Return (x, y) of the center of cell containing provided text 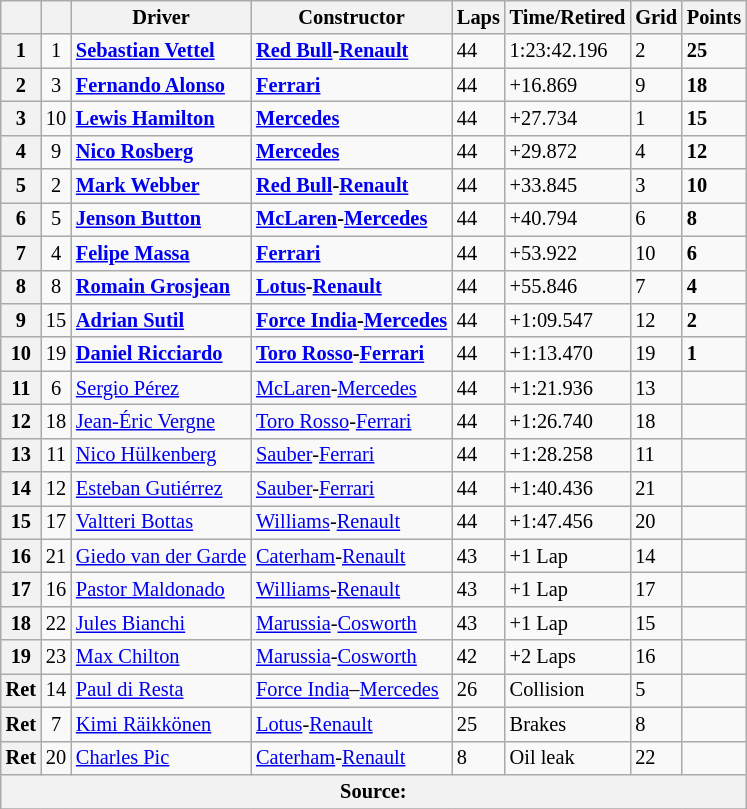
Sergio Pérez (161, 388)
+1:21.936 (568, 388)
Charles Pic (161, 758)
Source: (374, 791)
+53.922 (568, 253)
Esteban Gutiérrez (161, 489)
+33.845 (568, 186)
Daniel Ricciardo (161, 354)
Collision (568, 690)
1:23:42.196 (568, 51)
Jules Bianchi (161, 623)
Max Chilton (161, 657)
+1:28.258 (568, 455)
Mark Webber (161, 186)
Constructor (352, 17)
Valtteri Bottas (161, 522)
Fernando Alonso (161, 85)
+27.734 (568, 118)
Adrian Sutil (161, 320)
Paul di Resta (161, 690)
Brakes (568, 724)
Romain Grosjean (161, 287)
Kimi Räikkönen (161, 724)
Nico Rosberg (161, 152)
Jenson Button (161, 219)
+29.872 (568, 152)
+16.869 (568, 85)
Driver (161, 17)
Felipe Massa (161, 253)
+1:13.470 (568, 354)
Oil leak (568, 758)
Sebastian Vettel (161, 51)
Jean-Éric Vergne (161, 421)
+2 Laps (568, 657)
Pastor Maldonado (161, 589)
Force India-Mercedes (352, 320)
Giedo van der Garde (161, 556)
+1:26.740 (568, 421)
+1:40.436 (568, 489)
Nico Hülkenberg (161, 455)
Lewis Hamilton (161, 118)
23 (56, 657)
+55.846 (568, 287)
Time/Retired (568, 17)
+1:47.456 (568, 522)
Laps (478, 17)
Grid (656, 17)
26 (478, 690)
Force India–Mercedes (352, 690)
+40.794 (568, 219)
42 (478, 657)
+1:09.547 (568, 320)
Points (714, 17)
